Return (x, y) of the center of cell containing provided text 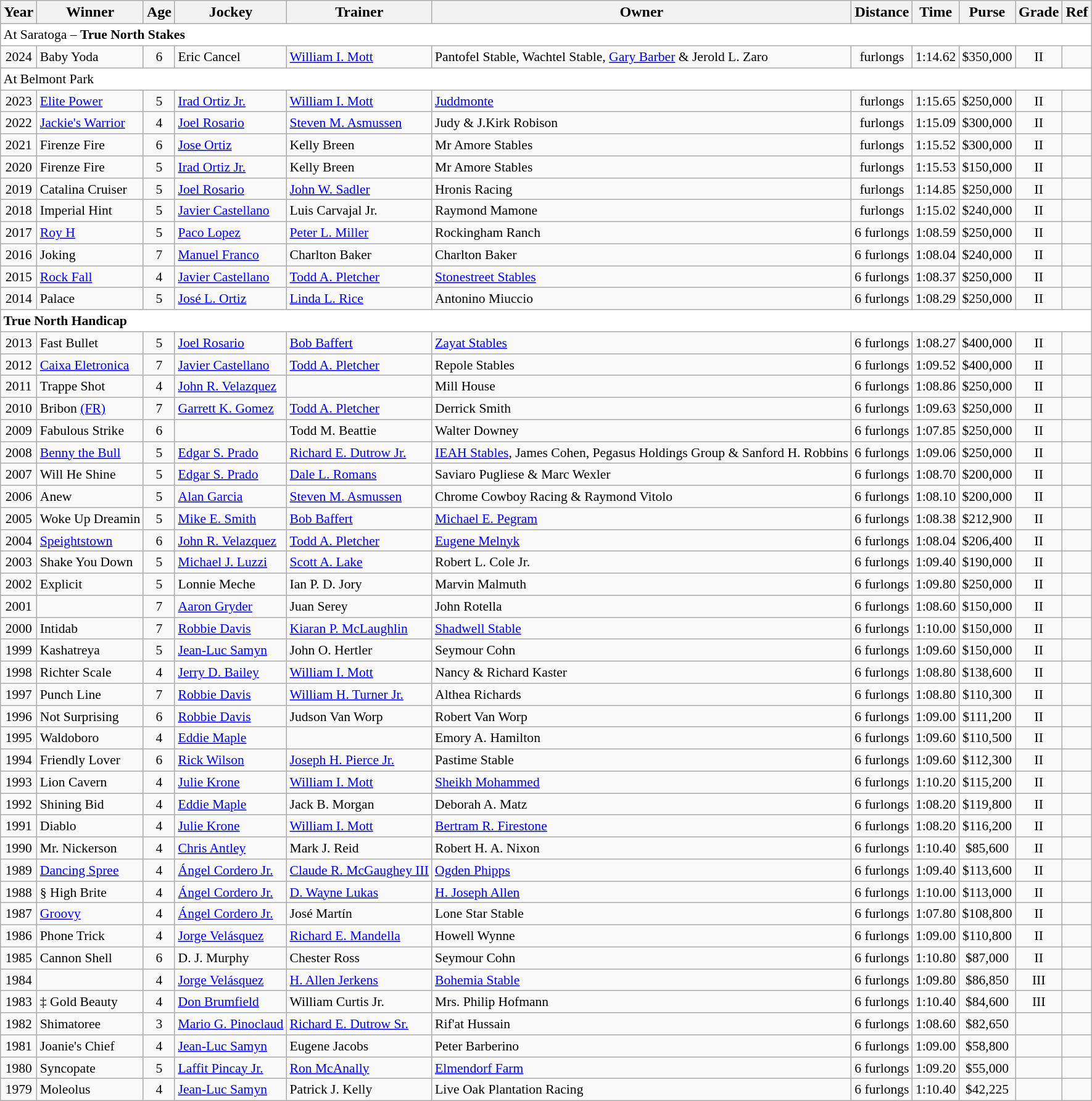
Peter Barberino (642, 1046)
Punch Line (90, 695)
H. Allen Jerkens (359, 980)
Dale L. Romans (359, 474)
$113,000 (987, 892)
Palace (90, 299)
1:10.80 (935, 958)
1:14.85 (935, 189)
Distance (882, 12)
1:08.27 (935, 343)
Joanie's Chief (90, 1046)
Todd M. Beattie (359, 431)
1:08.38 (935, 519)
Mario G. Pinoclaud (231, 1024)
Trappe Shot (90, 387)
1979 (19, 1090)
1997 (19, 695)
Rif'at Hussain (642, 1024)
Mrs. Philip Hofmann (642, 1002)
1994 (19, 760)
Bohemia Stable (642, 980)
Baby Yoda (90, 57)
Robert L. Cole Jr. (642, 563)
$58,800 (987, 1046)
Not Surprising (90, 716)
2016 (19, 255)
1:08.10 (935, 497)
Fabulous Strike (90, 431)
$350,000 (987, 57)
Bribon (FR) (90, 408)
At Belmont Park (546, 79)
1:08.86 (935, 387)
2010 (19, 408)
Lonnie Meche (231, 584)
1:09.06 (935, 453)
D. Wayne Lukas (359, 892)
Fast Bullet (90, 343)
Owner (642, 12)
Benny the Bull (90, 453)
Jose Ortiz (231, 145)
Jackie's Warrior (90, 123)
2006 (19, 497)
$84,600 (987, 1002)
1:15.02 (935, 211)
Walter Downey (642, 431)
1999 (19, 650)
Michael E. Pegram (642, 519)
Linda L. Rice (359, 299)
1986 (19, 936)
1980 (19, 1068)
2012 (19, 365)
Raymond Mamone (642, 211)
Richard E. Dutrow Jr. (359, 453)
Eugene Jacobs (359, 1046)
2008 (19, 453)
Saviaro Pugliese & Marc Wexler (642, 474)
Laffit Pincay Jr. (231, 1068)
1:15.65 (935, 101)
$119,800 (987, 804)
2003 (19, 563)
Repole Stables (642, 365)
2009 (19, 431)
$115,200 (987, 782)
William Curtis Jr. (359, 1002)
Intidab (90, 629)
1:09.63 (935, 408)
$113,600 (987, 870)
1985 (19, 958)
Purse (987, 12)
Woke Up Dreamin (90, 519)
Althea Richards (642, 695)
1993 (19, 782)
Friendly Lover (90, 760)
Will He Shine (90, 474)
Elite Power (90, 101)
Rick Wilson (231, 760)
Eric Cancel (231, 57)
1989 (19, 870)
1:09.20 (935, 1068)
Rock Fall (90, 277)
Shake You Down (90, 563)
John W. Sadler (359, 189)
Mill House (642, 387)
Patrick J. Kelly (359, 1090)
Jockey (231, 12)
1992 (19, 804)
Jack B. Morgan (359, 804)
3 (159, 1024)
At Saratoga – True North Stakes (546, 35)
Marvin Malmuth (642, 584)
1:07.80 (935, 914)
Ogden Phipps (642, 870)
2005 (19, 519)
William H. Turner Jr. (359, 695)
$206,400 (987, 540)
Moleolus (90, 1090)
Luis Carvajal Jr. (359, 211)
Caixa Eletronica (90, 365)
Jerry D. Bailey (231, 672)
Alan Garcia (231, 497)
Joseph H. Pierce Jr. (359, 760)
Peter L. Miller (359, 233)
$138,600 (987, 672)
Shimatoree (90, 1024)
Diablo (90, 826)
Chrome Cowboy Racing & Raymond Vitolo (642, 497)
D. J. Murphy (231, 958)
Ron McAnally (359, 1068)
2017 (19, 233)
Garrett K. Gomez (231, 408)
Imperial Hint (90, 211)
2019 (19, 189)
John O. Hertler (359, 650)
Richard E. Dutrow Sr. (359, 1024)
Stonestreet Stables (642, 277)
Deborah A. Matz (642, 804)
Chris Antley (231, 848)
Manuel Franco (231, 255)
$55,000 (987, 1068)
Elmendorf Farm (642, 1068)
Hronis Racing (642, 189)
1990 (19, 848)
Rockingham Ranch (642, 233)
1984 (19, 980)
Pantofel Stable, Wachtel Stable, Gary Barber & Jerold L. Zaro (642, 57)
$86,850 (987, 980)
Richter Scale (90, 672)
1:08.70 (935, 474)
Trainer (359, 12)
Pastime Stable (642, 760)
1:09.52 (935, 365)
John Rotella (642, 606)
Richard E. Mandella (359, 936)
Kashatreya (90, 650)
$212,900 (987, 519)
2023 (19, 101)
Lone Star Stable (642, 914)
2020 (19, 167)
Paco Lopez (231, 233)
‡ Gold Beauty (90, 1002)
$110,800 (987, 936)
1:07.85 (935, 431)
IEAH Stables, James Cohen, Pegasus Holdings Group & Sanford H. Robbins (642, 453)
1:08.37 (935, 277)
1991 (19, 826)
Speightstown (90, 540)
Zayat Stables (642, 343)
Nancy & Richard Kaster (642, 672)
1981 (19, 1046)
1987 (19, 914)
Phone Trick (90, 936)
Time (935, 12)
2000 (19, 629)
Sheikh Mohammed (642, 782)
Syncopate (90, 1068)
$110,300 (987, 695)
$82,650 (987, 1024)
Ian P. D. Jory (359, 584)
1983 (19, 1002)
Live Oak Plantation Racing (642, 1090)
Shining Bid (90, 804)
2024 (19, 57)
$87,000 (987, 958)
$111,200 (987, 716)
$85,600 (987, 848)
Year (19, 12)
1995 (19, 738)
Judson Van Worp (359, 716)
1:10.20 (935, 782)
Juddmonte (642, 101)
Judy & J.Kirk Robison (642, 123)
$42,225 (987, 1090)
Ref (1077, 12)
1:08.59 (935, 233)
$190,000 (987, 563)
2011 (19, 387)
1998 (19, 672)
Anew (90, 497)
Joking (90, 255)
$112,300 (987, 760)
Cannon Shell (90, 958)
Lion Cavern (90, 782)
H. Joseph Allen (642, 892)
2013 (19, 343)
Bertram R. Firestone (642, 826)
1:15.09 (935, 123)
Waldoboro (90, 738)
Shadwell Stable (642, 629)
Scott A. Lake (359, 563)
Howell Wynne (642, 936)
2007 (19, 474)
Dancing Spree (90, 870)
1982 (19, 1024)
1:08.29 (935, 299)
Chester Ross (359, 958)
Explicit (90, 584)
Groovy (90, 914)
José L. Ortiz (231, 299)
Eugene Melnyk (642, 540)
2014 (19, 299)
Roy H (90, 233)
Claude R. McGaughey III (359, 870)
2018 (19, 211)
2002 (19, 584)
2001 (19, 606)
Juan Serey (359, 606)
José Martín (359, 914)
Emory A. Hamilton (642, 738)
Winner (90, 12)
Mr. Nickerson (90, 848)
2004 (19, 540)
Michael J. Luzzi (231, 563)
Derrick Smith (642, 408)
2021 (19, 145)
$110,500 (987, 738)
Aaron Gryder (231, 606)
1:14.62 (935, 57)
$116,200 (987, 826)
$108,800 (987, 914)
Grade (1039, 12)
1:15.52 (935, 145)
2022 (19, 123)
Mike E. Smith (231, 519)
Antonino Miuccio (642, 299)
2015 (19, 277)
Catalina Cruiser (90, 189)
§ High Brite (90, 892)
Mark J. Reid (359, 848)
1996 (19, 716)
Kiaran P. McLaughlin (359, 629)
Age (159, 12)
Robert Van Worp (642, 716)
True North Handicap (546, 321)
Don Brumfield (231, 1002)
1:15.53 (935, 167)
Robert H. A. Nixon (642, 848)
1988 (19, 892)
